Search for the cell housing the specified text and yield its [X, Y] center coordinate. 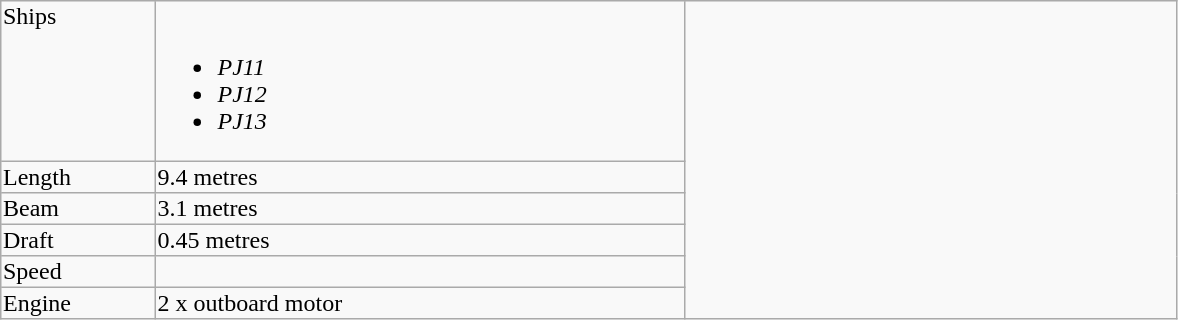
Draft [78, 240]
9.4 metres [420, 177]
Engine [78, 303]
Beam [78, 209]
0.45 metres [420, 240]
Length [78, 177]
Speed [78, 272]
3.1 metres [420, 209]
Ships [78, 81]
PJ11PJ12PJ13 [420, 81]
2 x outboard motor [420, 303]
